Output the [x, y] coordinate of the center of the cell containing the given text.  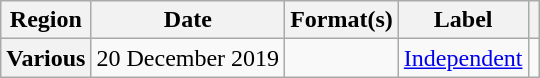
Date [188, 20]
20 December 2019 [188, 58]
Independent [463, 58]
Region [46, 20]
Various [46, 58]
Label [463, 20]
Format(s) [342, 20]
